Detect which cell encompasses the target text, then output its [X, Y] center coordinate. 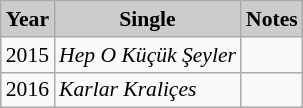
2016 [28, 90]
Notes [272, 19]
Year [28, 19]
Hep O Küçük Şeyler [148, 55]
Karlar Kraliçes [148, 90]
Single [148, 19]
2015 [28, 55]
